Determine the [X, Y] coordinate at the center of the cell enclosing the given text.  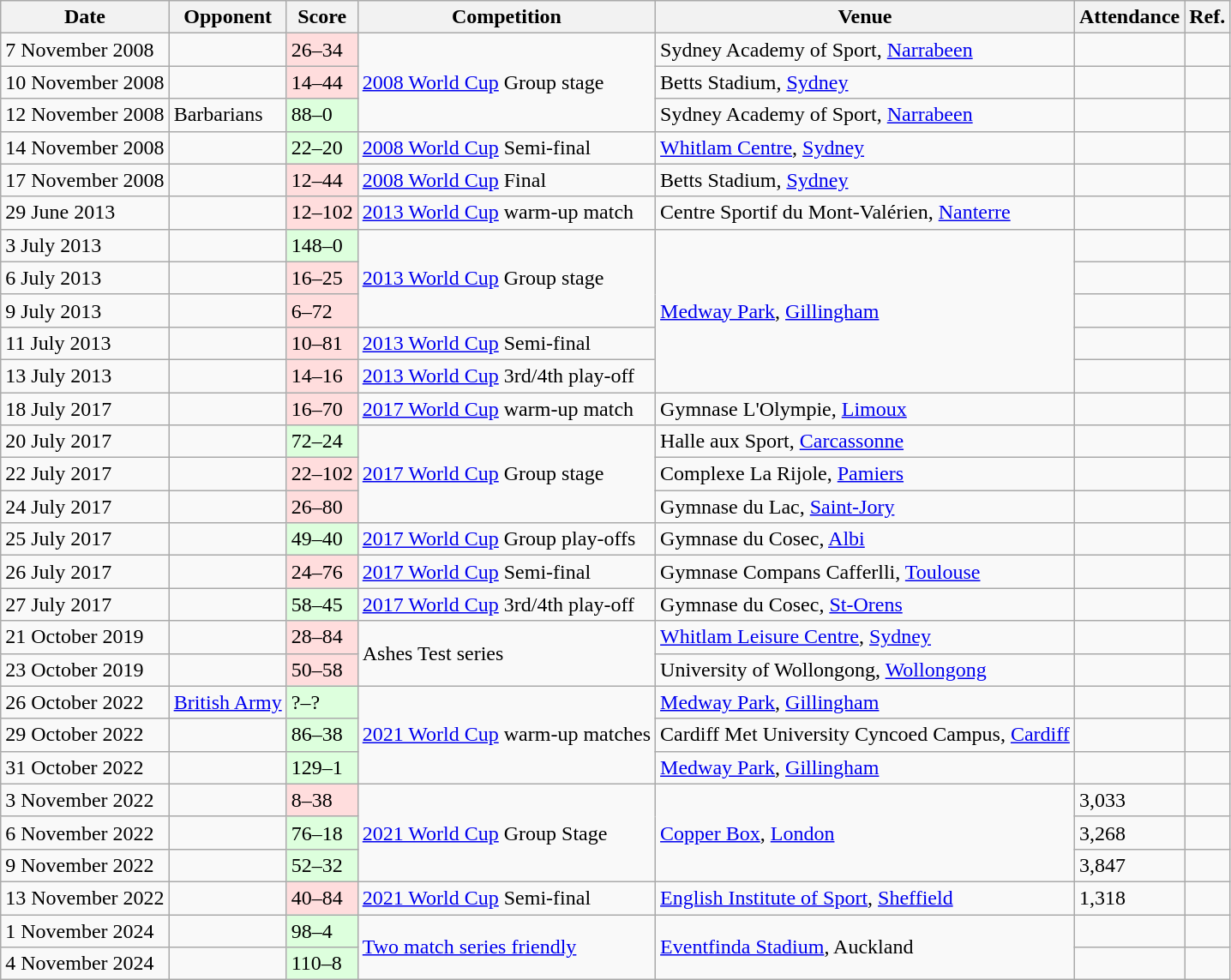
?–? [322, 702]
22 July 2017 [85, 474]
Centre Sportif du Mont-Valérien, Nanterre [866, 213]
Copper Box, London [866, 833]
14–44 [322, 82]
8–38 [322, 800]
13 November 2022 [85, 898]
Gymnase L'Olympie, Limoux [866, 409]
1 November 2024 [85, 930]
2017 World Cup 3rd/4th play-off [506, 604]
17 November 2008 [85, 180]
2013 World Cup warm-up match [506, 213]
52–32 [322, 865]
2021 World Cup Group Stage [506, 833]
3 November 2022 [85, 800]
English Institute of Sport, Sheffield [866, 898]
23 October 2019 [85, 670]
3 July 2013 [85, 245]
24 July 2017 [85, 507]
12–44 [322, 180]
Opponent [228, 17]
28–84 [322, 637]
40–84 [322, 898]
6 November 2022 [85, 833]
16–25 [322, 278]
26–80 [322, 507]
Whitlam Centre, Sydney [866, 147]
Two match series friendly [506, 947]
24–76 [322, 572]
7 November 2008 [85, 50]
Venue [866, 17]
2013 World Cup 3rd/4th play-off [506, 376]
16–70 [322, 409]
Halle aux Sport, Carcassonne [866, 442]
13 July 2013 [85, 376]
1,318 [1129, 898]
2013 World Cup Group stage [506, 278]
22–20 [322, 147]
26 October 2022 [85, 702]
Barbarians [228, 115]
Attendance [1129, 17]
9 November 2022 [85, 865]
2017 World Cup Group stage [506, 474]
26 July 2017 [85, 572]
Gymnase du Cosec, Albi [866, 539]
3,033 [1129, 800]
2021 World Cup warm-up matches [506, 735]
148–0 [322, 245]
Eventfinda Stadium, Auckland [866, 947]
50–58 [322, 670]
29 June 2013 [85, 213]
18 July 2017 [85, 409]
2017 World Cup Group play-offs [506, 539]
Whitlam Leisure Centre, Sydney [866, 637]
3,847 [1129, 865]
72–24 [322, 442]
Ref. [1207, 17]
110–8 [322, 964]
3,268 [1129, 833]
9 July 2013 [85, 310]
86–38 [322, 735]
27 July 2017 [85, 604]
Date [85, 17]
Ashes Test series [506, 653]
2017 World Cup Semi-final [506, 572]
2013 World Cup Semi-final [506, 343]
31 October 2022 [85, 767]
2021 World Cup Semi-final [506, 898]
2008 World Cup Semi-final [506, 147]
Gymnase du Cosec, St-Orens [866, 604]
Complexe La Rijole, Pamiers [866, 474]
2008 World Cup Group stage [506, 82]
10 November 2008 [85, 82]
Score [322, 17]
12 November 2008 [85, 115]
88–0 [322, 115]
2008 World Cup Final [506, 180]
University of Wollongong, Wollongong [866, 670]
25 July 2017 [85, 539]
10–81 [322, 343]
6 July 2013 [85, 278]
6–72 [322, 310]
Gymnase Compans Cafferlli, Toulouse [866, 572]
Gymnase du Lac, Saint-Jory [866, 507]
58–45 [322, 604]
2017 World Cup warm-up match [506, 409]
11 July 2013 [85, 343]
29 October 2022 [85, 735]
20 July 2017 [85, 442]
129–1 [322, 767]
Cardiff Met University Cyncoed Campus, Cardiff [866, 735]
22–102 [322, 474]
14–16 [322, 376]
14 November 2008 [85, 147]
British Army [228, 702]
26–34 [322, 50]
21 October 2019 [85, 637]
76–18 [322, 833]
49–40 [322, 539]
Competition [506, 17]
4 November 2024 [85, 964]
98–4 [322, 930]
12–102 [322, 213]
